Return (X, Y) of the center of cell containing provided text 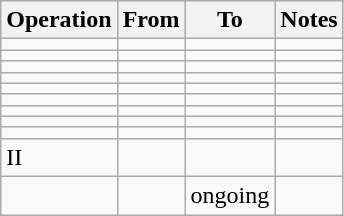
II (59, 157)
Operation (59, 20)
To (230, 20)
From (151, 20)
ongoing (230, 195)
Notes (309, 20)
